Extract the [x, y] coordinate from the center of the cell holding the provided text.  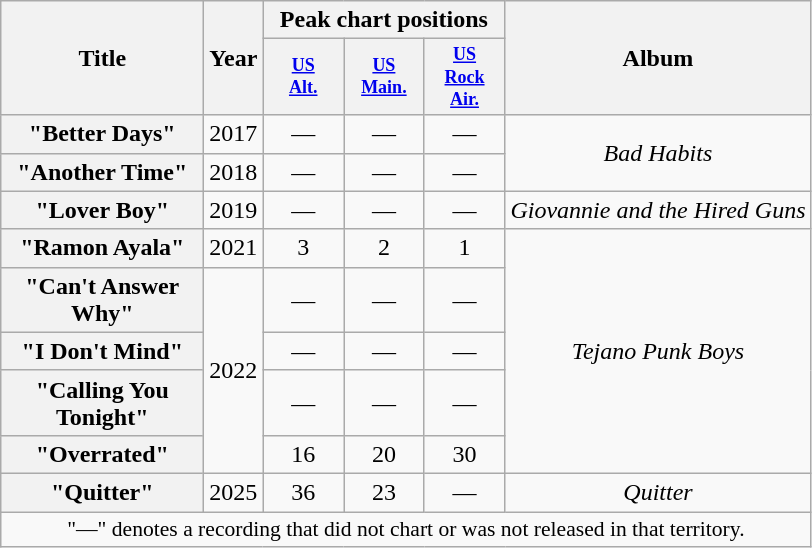
"Quitter" [102, 492]
2019 [234, 210]
20 [384, 454]
2018 [234, 172]
Giovannie and the Hired Guns [658, 210]
"—" denotes a recording that did not chart or was not released in that territory. [406, 530]
"Another Time" [102, 172]
Quitter [658, 492]
Bad Habits [658, 153]
2 [384, 248]
2025 [234, 492]
3 [304, 248]
1 [464, 248]
Album [658, 58]
2017 [234, 134]
"Better Days" [102, 134]
Tejano Punk Boys [658, 351]
Year [234, 58]
Title [102, 58]
"Ramon Ayala" [102, 248]
"Overrated" [102, 454]
36 [304, 492]
"Calling You Tonight" [102, 402]
USAlt. [304, 77]
"Lover Boy" [102, 210]
USRockAir. [464, 77]
USMain. [384, 77]
Peak chart positions [384, 20]
30 [464, 454]
"Can't Answer Why" [102, 300]
23 [384, 492]
2021 [234, 248]
16 [304, 454]
2022 [234, 370]
"I Don't Mind" [102, 351]
